Determine the [X, Y] coordinate at the center of the cell enclosing the given text.  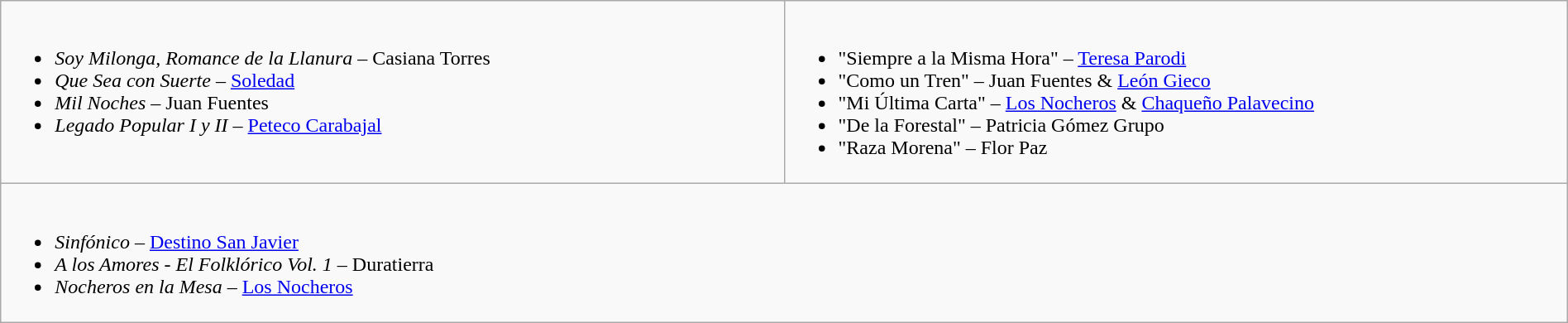
Sinfónico – Destino San JavierA los Amores - El Folklórico Vol. 1 – DuratierraNocheros en la Mesa – Los Nocheros [784, 253]
Soy Milonga, Romance de la Llanura – Casiana TorresQue Sea con Suerte – SoledadMil Noches – Juan FuentesLegado Popular I y II – Peteco Carabajal [392, 93]
